Pinpoint the cell where the given text exists, returning its (x, y) midpoint coordinate. 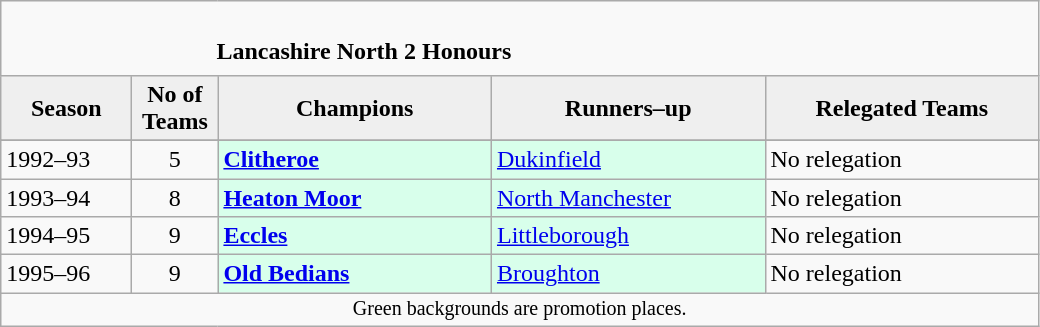
No of Teams (175, 108)
1995–96 (66, 274)
Season (66, 108)
8 (175, 197)
Relegated Teams (902, 108)
North Manchester (628, 197)
Littleborough (628, 236)
Green backgrounds are promotion places. (520, 310)
Heaton Moor (355, 197)
1994–95 (66, 236)
1993–94 (66, 197)
Champions (355, 108)
1992–93 (66, 159)
Runners–up (628, 108)
5 (175, 159)
Eccles (355, 236)
Dukinfield (628, 159)
Old Bedians (355, 274)
Clitheroe (355, 159)
Broughton (628, 274)
